Pinpoint the cell where the given text exists, returning its [X, Y] midpoint coordinate. 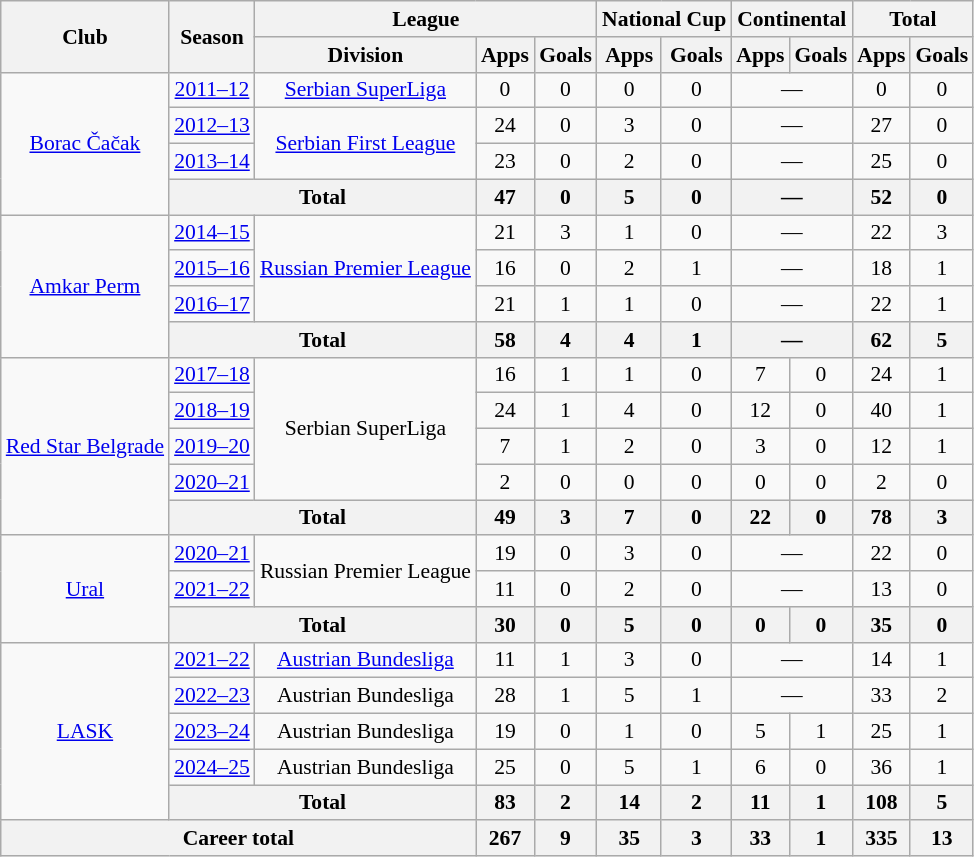
Season [212, 36]
36 [881, 767]
Serbian First League [366, 144]
2019–20 [212, 447]
Ural [85, 590]
Amkar Perm [85, 286]
58 [505, 340]
Division [366, 55]
2012–13 [212, 126]
Red Star Belgrade [85, 446]
2014–15 [212, 233]
47 [505, 197]
23 [505, 162]
9 [566, 839]
78 [881, 518]
335 [881, 839]
National Cup [664, 19]
2023–24 [212, 732]
62 [881, 340]
49 [505, 518]
LASK [85, 731]
40 [881, 411]
18 [881, 269]
108 [881, 803]
2022–23 [212, 696]
2018–19 [212, 411]
Career total [238, 839]
30 [505, 625]
2016–17 [212, 304]
Club [85, 36]
2015–16 [212, 269]
League [426, 19]
28 [505, 696]
Borac Čačak [85, 143]
83 [505, 803]
2024–25 [212, 767]
27 [881, 126]
52 [881, 197]
267 [505, 839]
2013–14 [212, 162]
2017–18 [212, 375]
6 [760, 767]
2011–12 [212, 90]
Continental [792, 19]
